Return [X, Y] of the center of cell containing provided text 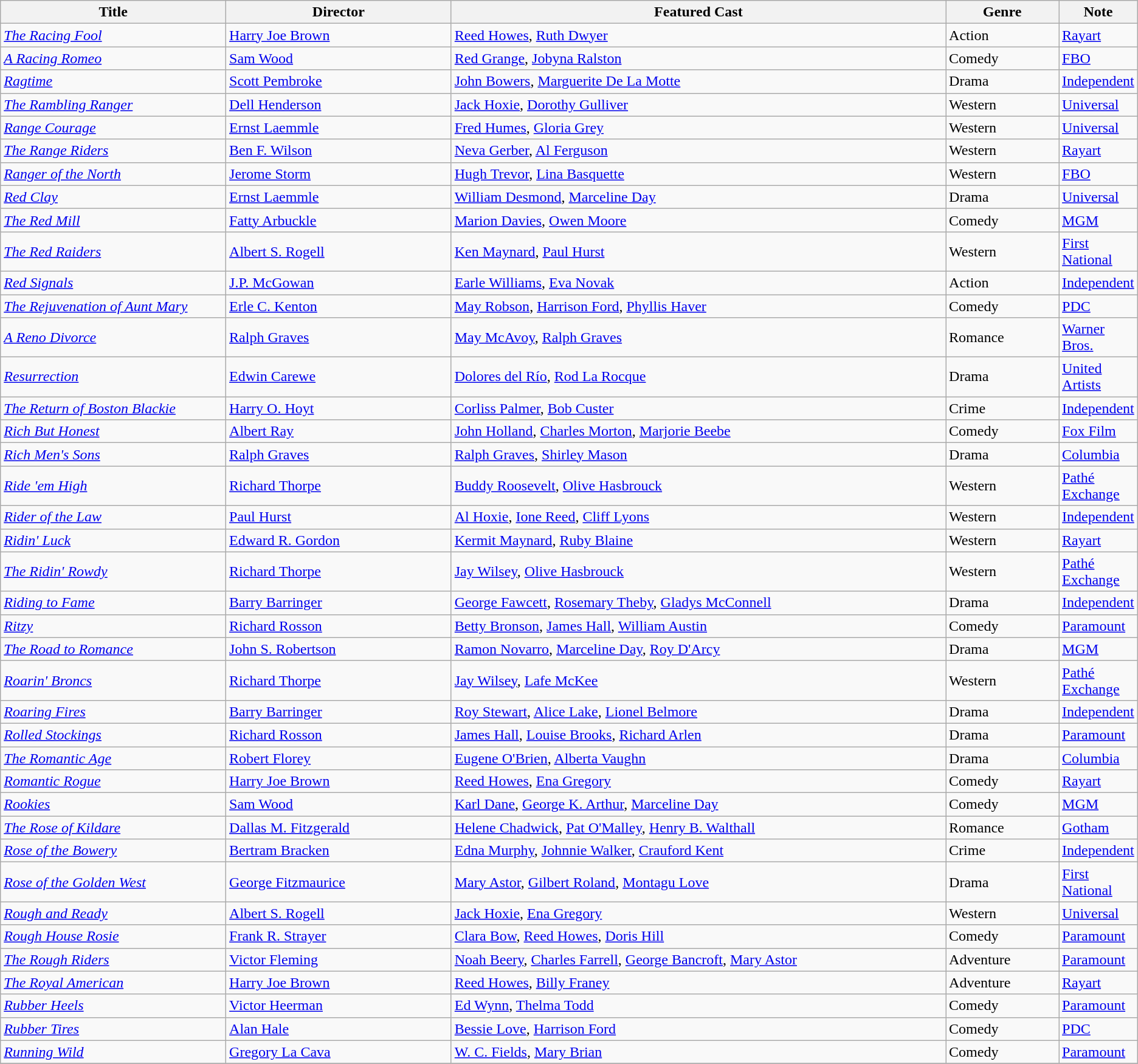
John Bowers, Marguerite De La Motte [698, 81]
Ridin' Luck [113, 540]
Red Clay [113, 197]
Earle Williams, Eva Novak [698, 283]
Mary Astor, Gilbert Roland, Montagu Love [698, 882]
Paul Hurst [339, 517]
A Reno Divorce [113, 338]
The Range Riders [113, 151]
Karl Dane, George K. Arthur, Marceline Day [698, 805]
The Ridin' Rowdy [113, 571]
Reed Howes, Ruth Dwyer [698, 35]
Reed Howes, Billy Franey [698, 983]
Hugh Trevor, Lina Basquette [698, 174]
Ed Wynn, Thelma Todd [698, 1006]
Frank R. Strayer [339, 936]
Note [1098, 12]
Dolores del Río, Rod La Rocque [698, 377]
Roaring Fires [113, 712]
Alan Hale [339, 1029]
Gregory La Cava [339, 1052]
Red Grange, Jobyna Ralston [698, 58]
Ralph Graves, Shirley Mason [698, 455]
George Fitzmaurice [339, 882]
Betty Bronson, James Hall, William Austin [698, 626]
Warner Bros. [1098, 338]
The Road to Romance [113, 649]
The Racing Fool [113, 35]
Featured Cast [698, 12]
The Rough Riders [113, 959]
The Red Mill [113, 220]
Erle C. Kenton [339, 306]
Genre [1002, 12]
John S. Robertson [339, 649]
Fred Humes, Gloria Grey [698, 128]
The Romantic Age [113, 758]
Rolled Stockings [113, 735]
Buddy Roosevelt, Olive Hasbrouck [698, 486]
Bertram Bracken [339, 851]
The Rejuvenation of Aunt Mary [113, 306]
Kermit Maynard, Ruby Blaine [698, 540]
Romantic Rogue [113, 781]
Fox Film [1098, 431]
Roarin' Broncs [113, 681]
Scott Pembroke [339, 81]
James Hall, Louise Brooks, Richard Arlen [698, 735]
Rubber Tires [113, 1029]
Rookies [113, 805]
Rubber Heels [113, 1006]
Victor Heerman [339, 1006]
The Return of Boston Blackie [113, 408]
Jack Hoxie, Dorothy Gulliver [698, 105]
Rider of the Law [113, 517]
Rose of the Golden West [113, 882]
W. C. Fields, Mary Brian [698, 1052]
Edwin Carewe [339, 377]
Director [339, 12]
Al Hoxie, Ione Reed, Cliff Lyons [698, 517]
Victor Fleming [339, 959]
The Red Raiders [113, 252]
May McAvoy, Ralph Graves [698, 338]
Albert Ray [339, 431]
Jack Hoxie, Ena Gregory [698, 913]
May Robson, Harrison Ford, Phyllis Haver [698, 306]
John Holland, Charles Morton, Marjorie Beebe [698, 431]
Corliss Palmer, Bob Custer [698, 408]
Rough House Rosie [113, 936]
Noah Beery, Charles Farrell, George Bancroft, Mary Astor [698, 959]
Ride 'em High [113, 486]
Dell Henderson [339, 105]
Running Wild [113, 1052]
Ranger of the North [113, 174]
Helene Chadwick, Pat O'Malley, Henry B. Walthall [698, 828]
Rich But Honest [113, 431]
United Artists [1098, 377]
Clara Bow, Reed Howes, Doris Hill [698, 936]
Ken Maynard, Paul Hurst [698, 252]
Rich Men's Sons [113, 455]
Dallas M. Fitzgerald [339, 828]
William Desmond, Marceline Day [698, 197]
Red Signals [113, 283]
The Rose of Kildare [113, 828]
Rough and Ready [113, 913]
Ragtime [113, 81]
The Royal American [113, 983]
J.P. McGowan [339, 283]
Marion Davies, Owen Moore [698, 220]
Robert Florey [339, 758]
Reed Howes, Ena Gregory [698, 781]
The Rambling Ranger [113, 105]
Ramon Novarro, Marceline Day, Roy D'Arcy [698, 649]
Ritzy [113, 626]
Edward R. Gordon [339, 540]
Range Courage [113, 128]
Bessie Love, Harrison Ford [698, 1029]
Title [113, 12]
Fatty Arbuckle [339, 220]
Rose of the Bowery [113, 851]
Gotham [1098, 828]
Edna Murphy, Johnnie Walker, Crauford Kent [698, 851]
Jay Wilsey, Olive Hasbrouck [698, 571]
Harry O. Hoyt [339, 408]
George Fawcett, Rosemary Theby, Gladys McConnell [698, 603]
Roy Stewart, Alice Lake, Lionel Belmore [698, 712]
Resurrection [113, 377]
Neva Gerber, Al Ferguson [698, 151]
Riding to Fame [113, 603]
A Racing Romeo [113, 58]
Jerome Storm [339, 174]
Eugene O'Brien, Alberta Vaughn [698, 758]
Ben F. Wilson [339, 151]
Jay Wilsey, Lafe McKee [698, 681]
